Extract the [X, Y] coordinate from the center of the cell holding the provided text.  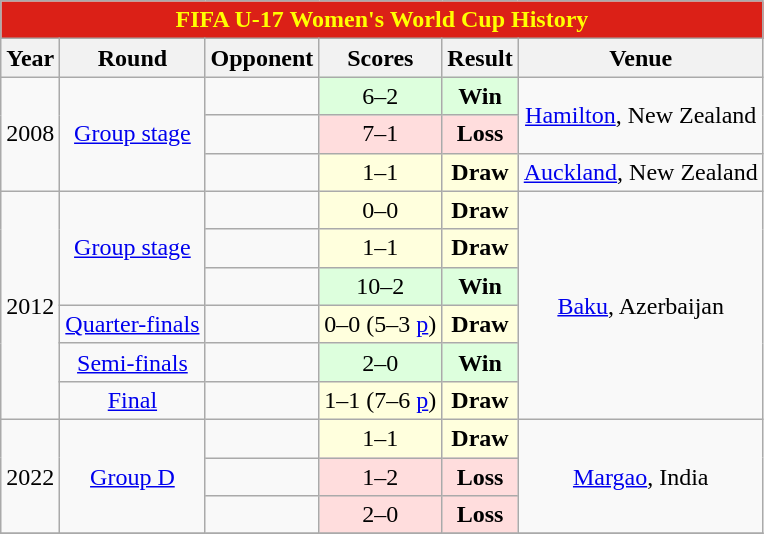
0–0 [380, 210]
Hamilton, New Zealand [640, 115]
Quarter-finals [132, 324]
1–1 (7–6 p) [380, 400]
Group D [132, 476]
Auckland, New Zealand [640, 172]
FIFA U-17 Women's World Cup History [382, 20]
1–2 [380, 477]
Scores [380, 58]
7–1 [380, 134]
2012 [30, 305]
Semi-finals [132, 362]
Venue [640, 58]
10–2 [380, 286]
6–2 [380, 96]
0–0 (5–3 p) [380, 324]
Result [480, 58]
Margao, India [640, 476]
Final [132, 400]
Round [132, 58]
Baku, Azerbaijan [640, 305]
Year [30, 58]
2022 [30, 476]
2008 [30, 134]
Opponent [262, 58]
